Find where the given text appears and provide that cell's center as (x, y) coordinate. 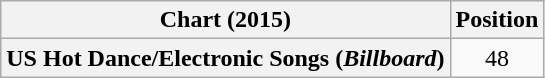
Position (497, 20)
48 (497, 58)
US Hot Dance/Electronic Songs (Billboard) (226, 58)
Chart (2015) (226, 20)
